Search for the cell housing the specified text and yield its [X, Y] center coordinate. 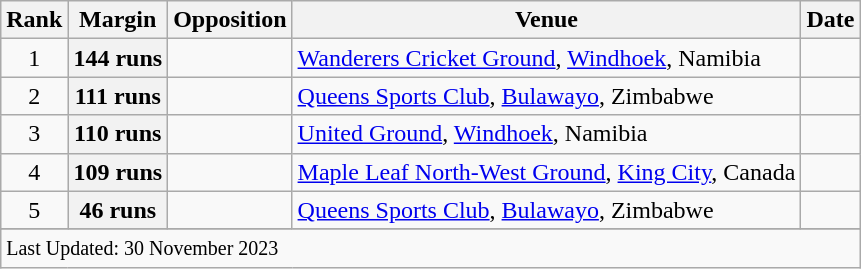
4 [34, 172]
Wanderers Cricket Ground, Windhoek, Namibia [546, 58]
5 [34, 210]
Venue [546, 20]
Margin [118, 20]
111 runs [118, 96]
1 [34, 58]
46 runs [118, 210]
2 [34, 96]
3 [34, 134]
Opposition [230, 20]
Maple Leaf North-West Ground, King City, Canada [546, 172]
Date [830, 20]
144 runs [118, 58]
110 runs [118, 134]
United Ground, Windhoek, Namibia [546, 134]
Rank [34, 20]
Last Updated: 30 November 2023 [430, 248]
109 runs [118, 172]
